Output the (X, Y) coordinate of the center of the cell containing the given text.  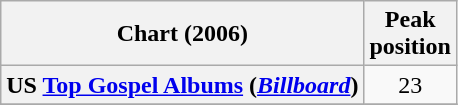
US Top Gospel Albums (Billboard) (182, 85)
Peakposition (410, 34)
23 (410, 85)
Chart (2006) (182, 34)
